Identify which cell holds the provided text, then report its (X, Y) central coordinate. 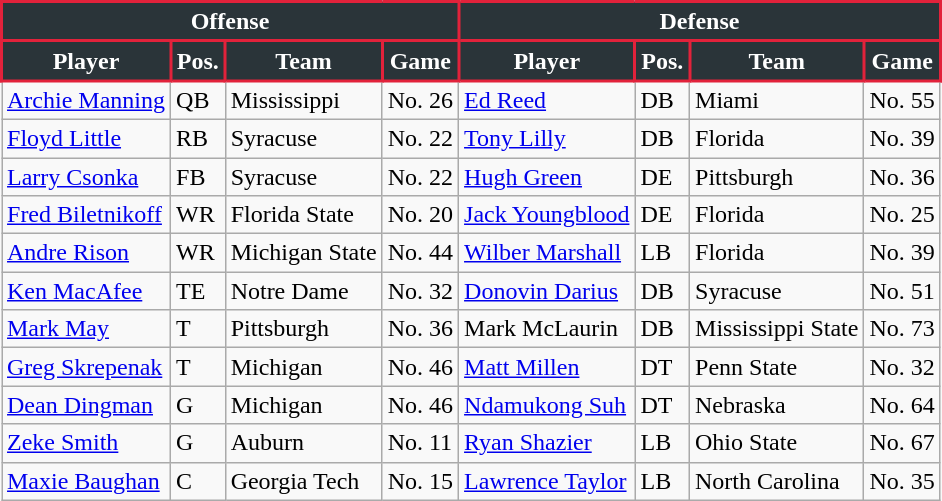
No. 67 (902, 443)
No. 15 (420, 481)
Floyd Little (86, 138)
Mark May (86, 329)
Michigan State (304, 253)
No. 44 (420, 253)
Miami (777, 100)
Tony Lilly (547, 138)
Penn State (777, 367)
QB (198, 100)
Andre Rison (86, 253)
No. 20 (420, 215)
Jack Youngblood (547, 215)
Ndamukong Suh (547, 405)
Georgia Tech (304, 481)
Zeke Smith (86, 443)
Donovin Darius (547, 291)
Defense (700, 22)
Fred Biletnikoff (86, 215)
North Carolina (777, 481)
Mississippi State (777, 329)
No. 26 (420, 100)
Mark McLaurin (547, 329)
No. 55 (902, 100)
TE (198, 291)
No. 35 (902, 481)
Auburn (304, 443)
Ken MacAfee (86, 291)
Matt Millen (547, 367)
No. 25 (902, 215)
Ed Reed (547, 100)
Ryan Shazier (547, 443)
Greg Skrepenak (86, 367)
C (198, 481)
No. 64 (902, 405)
No. 73 (902, 329)
Mississippi (304, 100)
Offense (230, 22)
No. 51 (902, 291)
No. 11 (420, 443)
Lawrence Taylor (547, 481)
FB (198, 177)
Maxie Baughan (86, 481)
Ohio State (777, 443)
Nebraska (777, 405)
Florida State (304, 215)
Larry Csonka (86, 177)
Wilber Marshall (547, 253)
Notre Dame (304, 291)
Archie Manning (86, 100)
Dean Dingman (86, 405)
RB (198, 138)
Hugh Green (547, 177)
